Return (X, Y) of the center of cell containing provided text 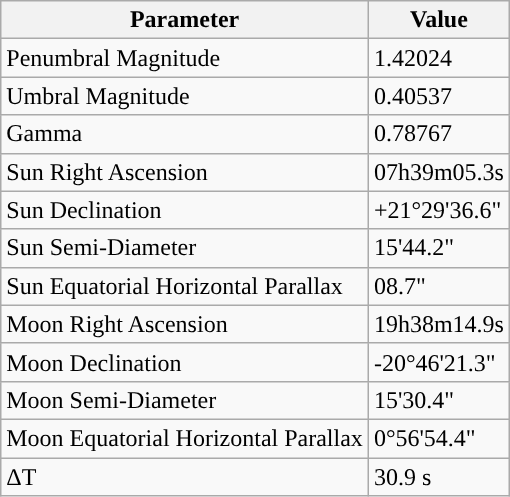
07h39m05.3s (438, 172)
Moon Equatorial Horizontal Parallax (185, 438)
-20°46'21.3" (438, 362)
Value (438, 20)
Gamma (185, 134)
+21°29'36.6" (438, 210)
0.40537 (438, 96)
30.9 s (438, 477)
Parameter (185, 20)
1.42024 (438, 58)
19h38m14.9s (438, 324)
Moon Declination (185, 362)
0.78767 (438, 134)
Sun Equatorial Horizontal Parallax (185, 286)
0°56'54.4" (438, 438)
Penumbral Magnitude (185, 58)
Moon Right Ascension (185, 324)
Sun Declination (185, 210)
Moon Semi-Diameter (185, 400)
ΔT (185, 477)
08.7" (438, 286)
15'44.2" (438, 248)
15'30.4" (438, 400)
Sun Right Ascension (185, 172)
Umbral Magnitude (185, 96)
Sun Semi-Diameter (185, 248)
